Output the [X, Y] coordinate of the center of the cell containing the given text.  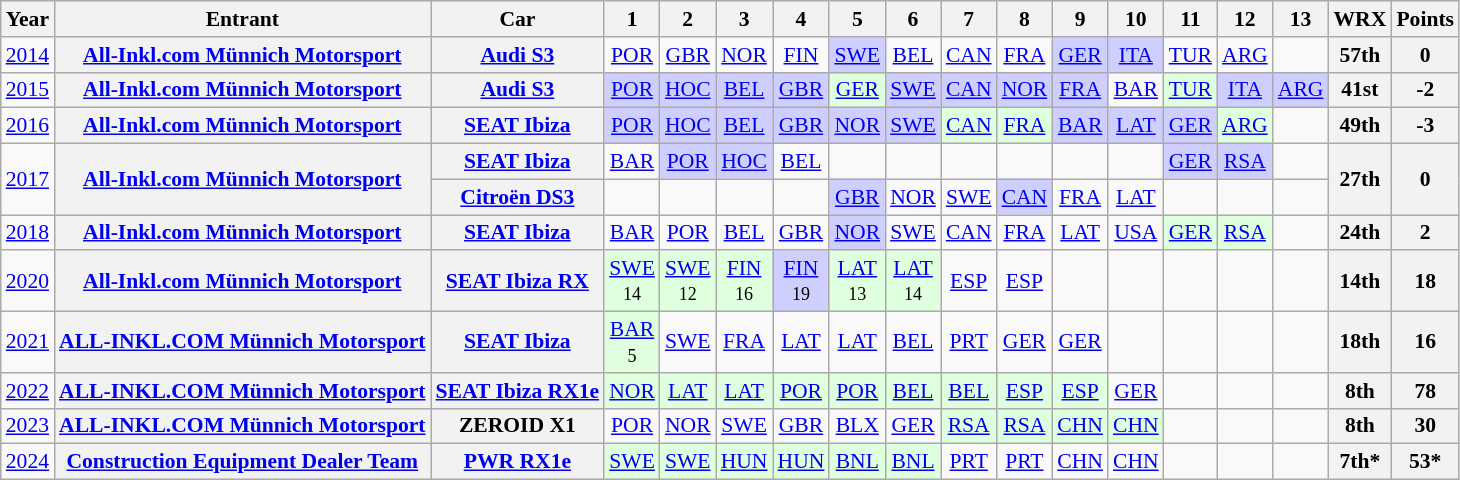
Construction Equipment Dealer Team [242, 462]
Car [518, 19]
Entrant [242, 19]
BAR5 [632, 342]
2015 [28, 90]
2014 [28, 55]
11 [1190, 19]
SWE14 [632, 282]
LAT14 [913, 282]
FIN19 [802, 282]
USA [1136, 233]
27th [1360, 180]
5 [857, 19]
SEAT Ibiza RX1e [518, 391]
PWR RX1e [518, 462]
49th [1360, 126]
2017 [28, 180]
2022 [28, 391]
30 [1425, 426]
2020 [28, 282]
2016 [28, 126]
BLX [857, 426]
Points [1425, 19]
18 [1425, 282]
7 [969, 19]
Year [28, 19]
SEAT Ibiza RX [518, 282]
2021 [28, 342]
WRX [1360, 19]
4 [802, 19]
10 [1136, 19]
-3 [1425, 126]
12 [1245, 19]
14th [1360, 282]
SWE12 [688, 282]
53* [1425, 462]
2024 [28, 462]
16 [1425, 342]
78 [1425, 391]
9 [1080, 19]
41st [1360, 90]
18th [1360, 342]
ZEROID X1 [518, 426]
FIN [802, 55]
2023 [28, 426]
-2 [1425, 90]
7th* [1360, 462]
24th [1360, 233]
13 [1301, 19]
2018 [28, 233]
FIN16 [744, 282]
LAT13 [857, 282]
8 [1025, 19]
3 [744, 19]
1 [632, 19]
Citroën DS3 [518, 197]
6 [913, 19]
57th [1360, 55]
